Find where the given text appears and provide that cell's center as (X, Y) coordinate. 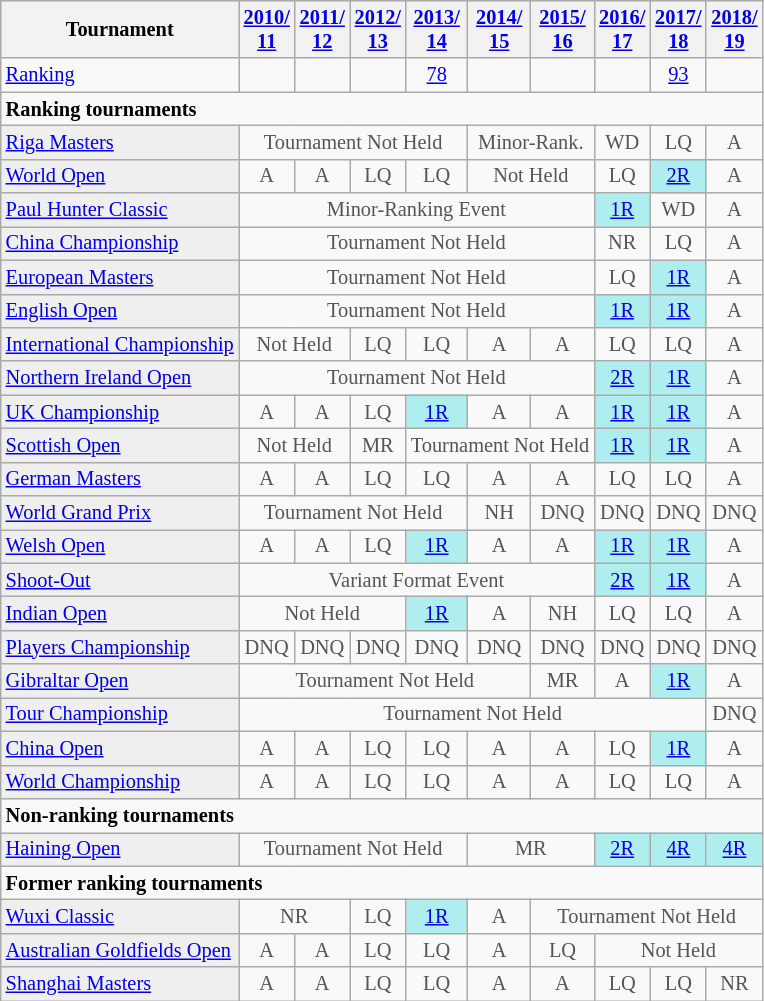
Welsh Open (120, 546)
International Championship (120, 344)
Australian Goldfields Open (120, 950)
Minor-Ranking Event (417, 210)
78 (437, 75)
Scottish Open (120, 445)
Shanghai Masters (120, 984)
Former ranking tournaments (382, 883)
World Open (120, 176)
2011/12 (322, 29)
Northern Ireland Open (120, 378)
2015/16 (562, 29)
2018/19 (734, 29)
Paul Hunter Classic (120, 210)
World Championship (120, 782)
Ranking tournaments (382, 109)
China Championship (120, 243)
2017/18 (678, 29)
Non-ranking tournaments (382, 815)
Shoot-Out (120, 580)
Ranking (120, 75)
2010/11 (267, 29)
World Grand Prix (120, 513)
European Masters (120, 277)
2012/13 (378, 29)
China Open (120, 748)
Variant Format Event (417, 580)
Wuxi Classic (120, 916)
Gibraltar Open (120, 681)
Tour Championship (120, 714)
2013/14 (437, 29)
UK Championship (120, 412)
German Masters (120, 479)
2016/17 (622, 29)
Players Championship (120, 647)
93 (678, 75)
Riga Masters (120, 142)
English Open (120, 311)
2014/15 (500, 29)
Tournament (120, 29)
Indian Open (120, 613)
Minor-Rank. (532, 142)
Haining Open (120, 849)
